Return [x, y] of the center of cell containing provided text 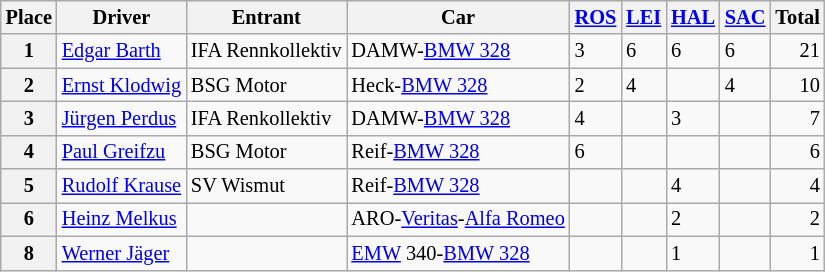
Heck-BMW 328 [458, 85]
ROS [596, 17]
Driver [122, 17]
Edgar Barth [122, 51]
SAC [745, 17]
Total [797, 17]
SV Wismut [266, 186]
ARO-Veritas-Alfa Romeo [458, 219]
8 [29, 253]
Entrant [266, 17]
Place [29, 17]
Rudolf Krause [122, 186]
21 [797, 51]
HAL [693, 17]
Heinz Melkus [122, 219]
Paul Greifzu [122, 152]
Werner Jäger [122, 253]
EMW 340-BMW 328 [458, 253]
IFA Renkollektiv [266, 118]
10 [797, 85]
7 [797, 118]
IFA Rennkollektiv [266, 51]
LEI [644, 17]
Jürgen Perdus [122, 118]
Car [458, 17]
5 [29, 186]
Ernst Klodwig [122, 85]
